Capture the cell that displays the provided text and extract its [X, Y] central coordinate. 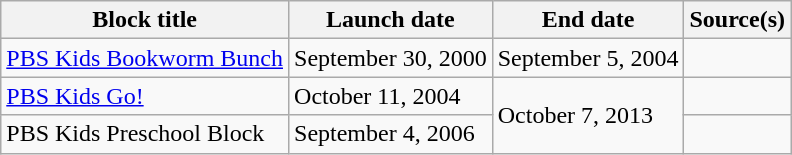
Launch date [391, 20]
Block title [145, 20]
PBS Kids Preschool Block [145, 134]
September 5, 2004 [588, 58]
PBS Kids Bookworm Bunch [145, 58]
October 7, 2013 [588, 115]
PBS Kids Go! [145, 96]
October 11, 2004 [391, 96]
September 30, 2000 [391, 58]
End date [588, 20]
Source(s) [738, 20]
September 4, 2006 [391, 134]
